Pinpoint the cell where the given text exists, returning its [x, y] midpoint coordinate. 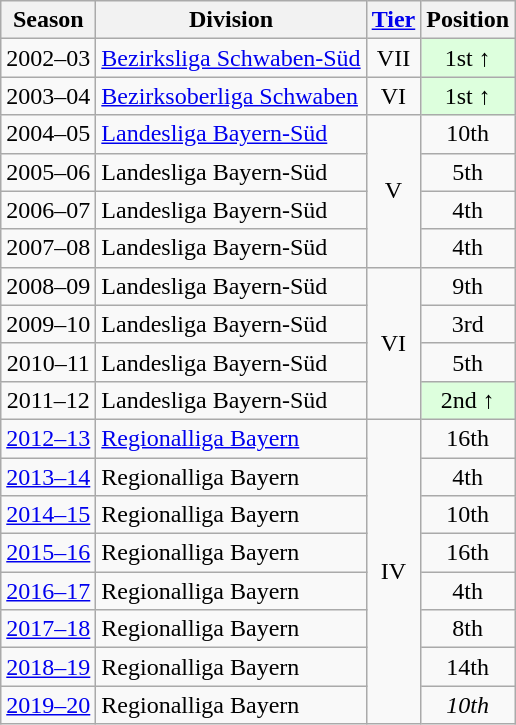
VII [394, 58]
2019–20 [48, 705]
2006–07 [48, 210]
2015–16 [48, 553]
Bezirksliga Schwaben-Süd [231, 58]
Bezirksoberliga Schwaben [231, 96]
2008–09 [48, 286]
Tier [394, 20]
2011–12 [48, 400]
V [394, 191]
2013–14 [48, 477]
2018–19 [48, 667]
2017–18 [48, 629]
2002–03 [48, 58]
2nd ↑ [468, 400]
2012–13 [48, 438]
14th [468, 667]
2016–17 [48, 591]
2005–06 [48, 172]
Position [468, 20]
2014–15 [48, 515]
2007–08 [48, 248]
3rd [468, 324]
8th [468, 629]
2003–04 [48, 96]
2009–10 [48, 324]
IV [394, 571]
2004–05 [48, 134]
Season [48, 20]
Division [231, 20]
9th [468, 286]
2010–11 [48, 362]
